Extract the (X, Y) coordinate from the center of the cell holding the provided text.  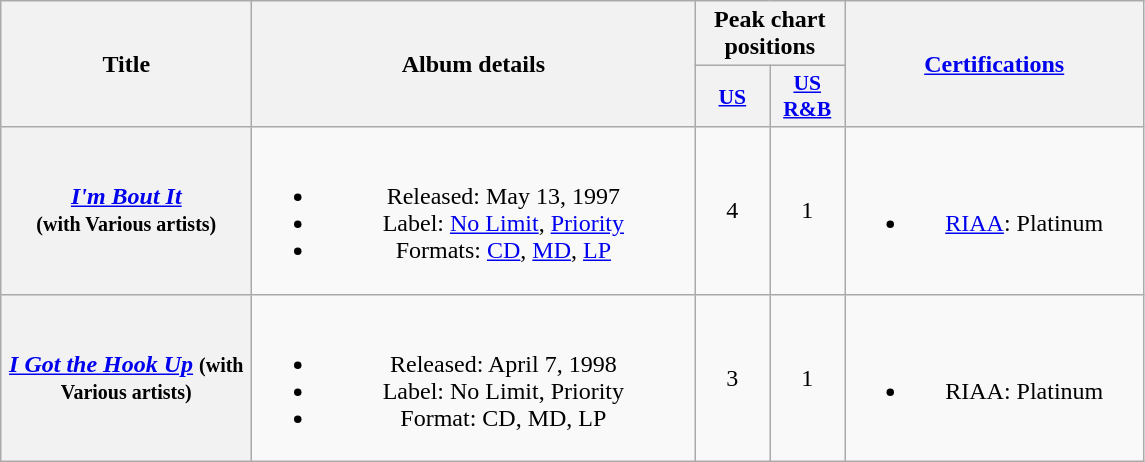
I Got the Hook Up (with Various artists) (126, 378)
Album details (474, 64)
I'm Bout It(with Various artists) (126, 210)
Peak chart positions (770, 34)
US R&B (808, 96)
3 (732, 378)
Released: April 7, 1998Label: No Limit, PriorityFormat: CD, MD, LP (474, 378)
Title (126, 64)
Released: May 13, 1997Label: No Limit, PriorityFormats: CD, MD, LP (474, 210)
4 (732, 210)
US (732, 96)
Certifications (994, 64)
